Find where the given text appears and provide that cell's center as (X, Y) coordinate. 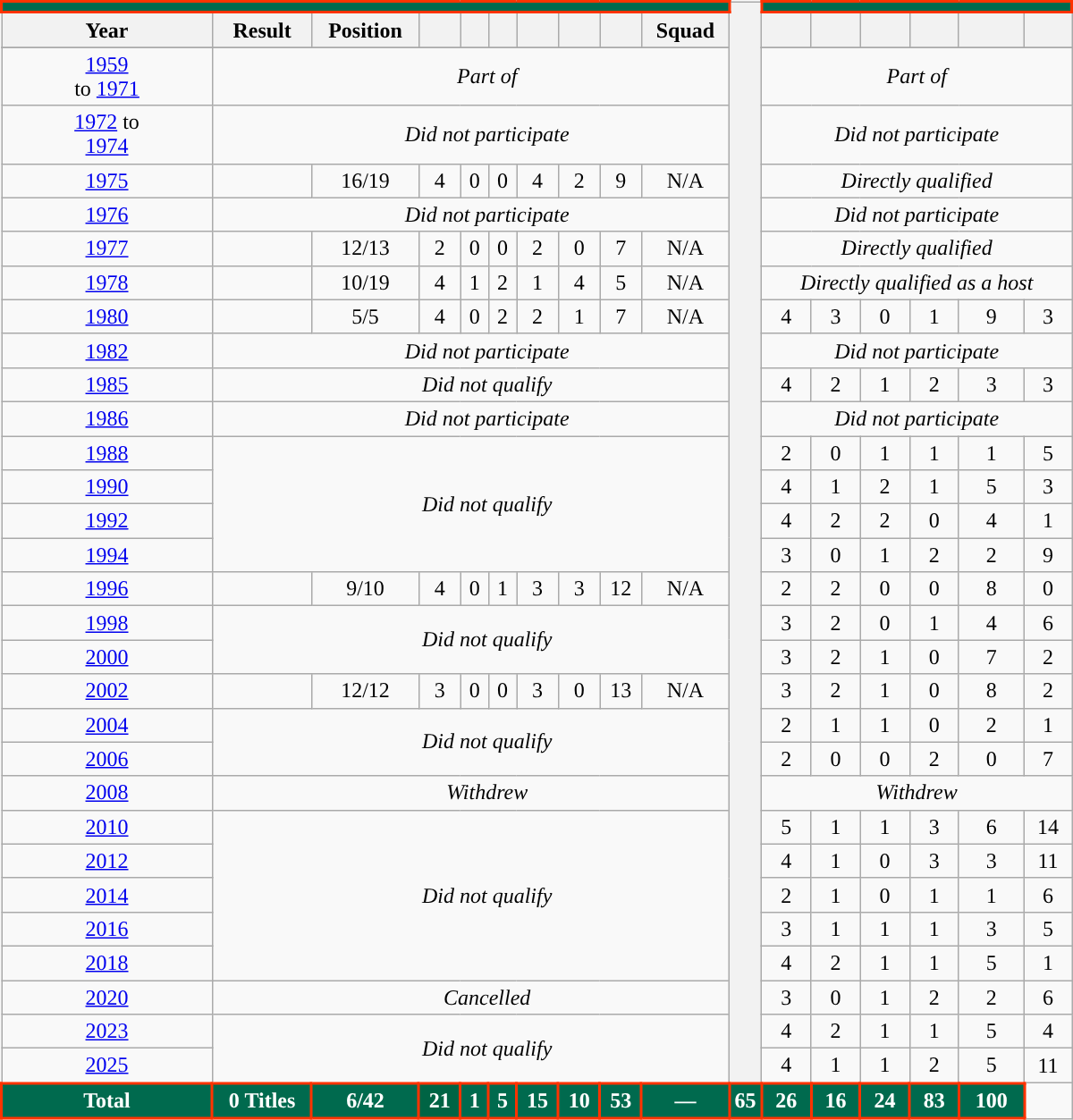
1959to 1971 (107, 77)
13 (621, 691)
2002 (107, 691)
2023 (107, 1032)
1994 (107, 555)
2020 (107, 997)
2004 (107, 725)
14 (1048, 827)
1992 (107, 521)
Directly qualified as a host (917, 282)
2018 (107, 963)
— (686, 1100)
1980 (107, 316)
21 (440, 1100)
1998 (107, 623)
2025 (107, 1065)
1975 (107, 181)
Total (107, 1100)
65 (746, 1100)
10/19 (366, 282)
2006 (107, 759)
12/13 (366, 248)
2012 (107, 861)
2014 (107, 895)
16/19 (366, 181)
2016 (107, 929)
12 (621, 589)
12/12 (366, 691)
1982 (107, 350)
1978 (107, 282)
Year (107, 30)
1996 (107, 589)
83 (934, 1100)
2010 (107, 827)
1986 (107, 418)
1976 (107, 215)
16 (835, 1100)
2000 (107, 657)
5/5 (366, 316)
1972 to 1974 (107, 134)
0 Titles (263, 1100)
Result (263, 30)
100 (991, 1100)
Squad (686, 30)
2008 (107, 793)
10 (579, 1100)
Position (366, 30)
26 (787, 1100)
6/42 (366, 1100)
1988 (107, 453)
9/10 (366, 589)
Cancelled (487, 997)
1977 (107, 248)
24 (885, 1100)
15 (538, 1100)
1990 (107, 487)
1985 (107, 384)
53 (621, 1100)
